Identify which cell holds the provided text, then report its [X, Y] central coordinate. 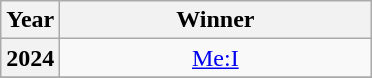
Me:I [216, 58]
2024 [30, 58]
Winner [216, 20]
Year [30, 20]
